Identify which cell holds the provided text, then report its [X, Y] central coordinate. 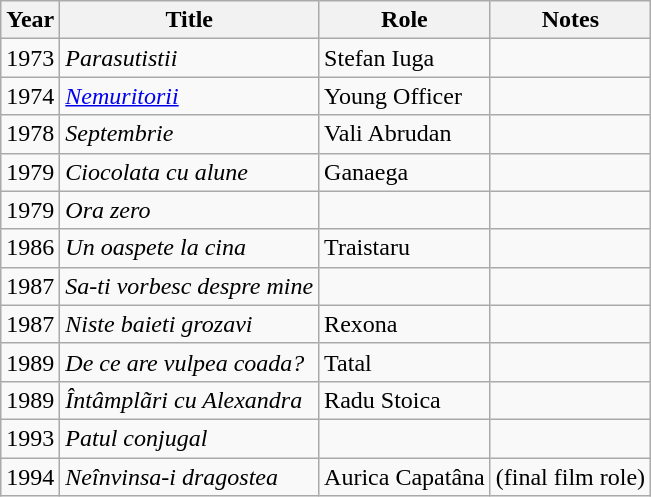
(final film role) [570, 477]
1974 [30, 96]
Radu Stoica [405, 400]
Un oaspete la cina [190, 248]
Nemuritorii [190, 96]
Title [190, 20]
Întâmplãri cu Alexandra [190, 400]
Patul conjugal [190, 438]
Ciocolata cu alune [190, 172]
Neînvinsa-i dragostea [190, 477]
Traistaru [405, 248]
1986 [30, 248]
Parasutistii [190, 58]
Stefan Iuga [405, 58]
1973 [30, 58]
1993 [30, 438]
Ganaega [405, 172]
Vali Abrudan [405, 134]
Niste baieti grozavi [190, 324]
Septembrie [190, 134]
Aurica Capatâna [405, 477]
Tatal [405, 362]
De ce are vulpea coada? [190, 362]
Young Officer [405, 96]
Role [405, 20]
Sa-ti vorbesc despre mine [190, 286]
Notes [570, 20]
Rexona [405, 324]
Ora zero [190, 210]
1978 [30, 134]
1994 [30, 477]
Year [30, 20]
